Pinpoint the cell where the given text exists, returning its (X, Y) midpoint coordinate. 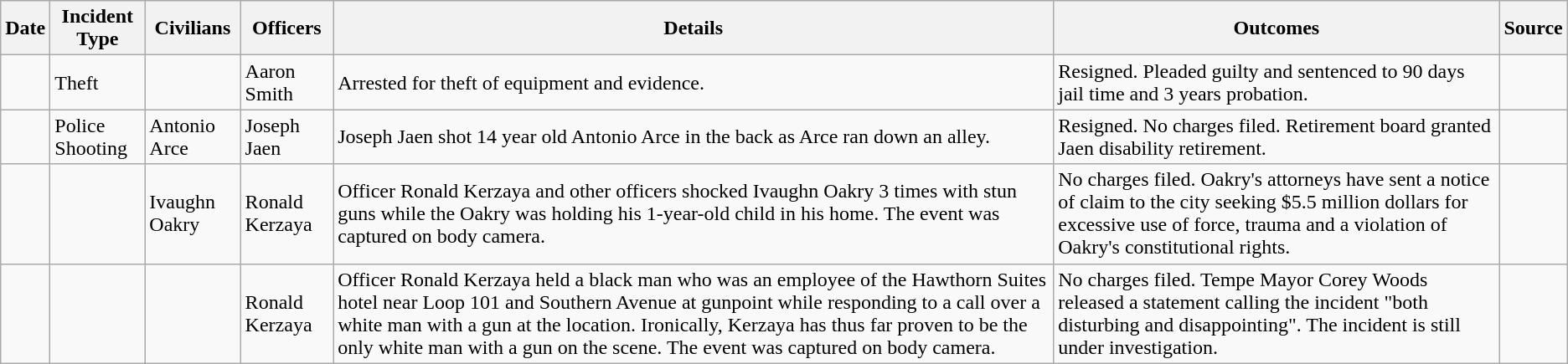
Civilians (193, 28)
Joseph Jaen (286, 137)
Police Shooting (97, 137)
Source (1533, 28)
Ivaughn Oakry (193, 214)
Antonio Arce (193, 137)
Officers (286, 28)
Arrested for theft of equipment and evidence. (694, 82)
Incident Type (97, 28)
Resigned. Pleaded guilty and sentenced to 90 days jail time and 3 years probation. (1277, 82)
Resigned. No charges filed. Retirement board granted Jaen disability retirement. (1277, 137)
Joseph Jaen shot 14 year old Antonio Arce in the back as Arce ran down an alley. (694, 137)
Date (25, 28)
Aaron Smith (286, 82)
Theft (97, 82)
Details (694, 28)
Outcomes (1277, 28)
